Provide the (x, y) coordinate of the cell's center where the given text is located.  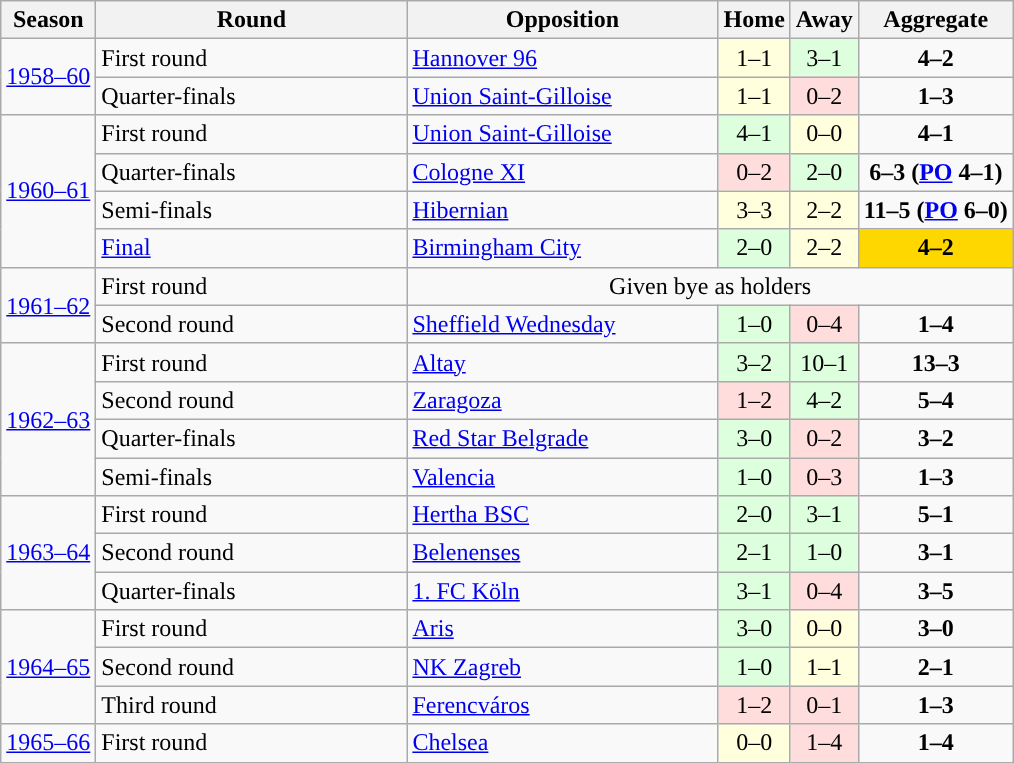
Third round (252, 705)
Hertha BSC (562, 515)
Valencia (562, 477)
13–3 (936, 362)
Season (48, 20)
1962–63 (48, 419)
Given bye as holders (710, 286)
Away (824, 20)
0–1 (824, 705)
Hannover 96 (562, 58)
3–5 (936, 591)
10–1 (824, 362)
3–3 (754, 210)
Chelsea (562, 743)
Final (252, 248)
Cologne XI (562, 172)
1961–62 (48, 305)
Birmingham City (562, 248)
Home (754, 20)
11–5 (PO 6–0) (936, 210)
1965–66 (48, 743)
Aris (562, 629)
6–3 (PO 4–1) (936, 172)
Belenenses (562, 553)
Aggregate (936, 20)
1963–64 (48, 553)
1964–65 (48, 667)
1958–60 (48, 77)
Round (252, 20)
Hibernian (562, 210)
Zaragoza (562, 400)
1960–61 (48, 191)
Sheffield Wednesday (562, 324)
1. FC Köln (562, 591)
Opposition (562, 20)
Red Star Belgrade (562, 438)
Ferencváros (562, 705)
5–4 (936, 400)
NK Zagreb (562, 667)
0–3 (824, 477)
5–1 (936, 515)
Altay (562, 362)
